Detect which cell encompasses the target text, then output its (X, Y) center coordinate. 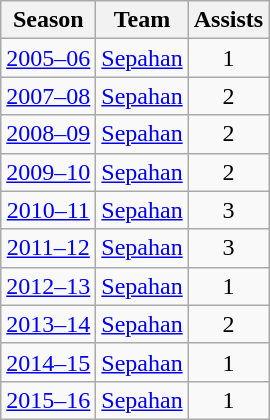
2013–14 (48, 324)
Team (142, 20)
2015–16 (48, 400)
2008–09 (48, 134)
2012–13 (48, 286)
2007–08 (48, 96)
Assists (228, 20)
2011–12 (48, 248)
2010–11 (48, 210)
2014–15 (48, 362)
2005–06 (48, 58)
Season (48, 20)
2009–10 (48, 172)
